For the text-containing cell, return its midpoint in [x, y] coordinate format. 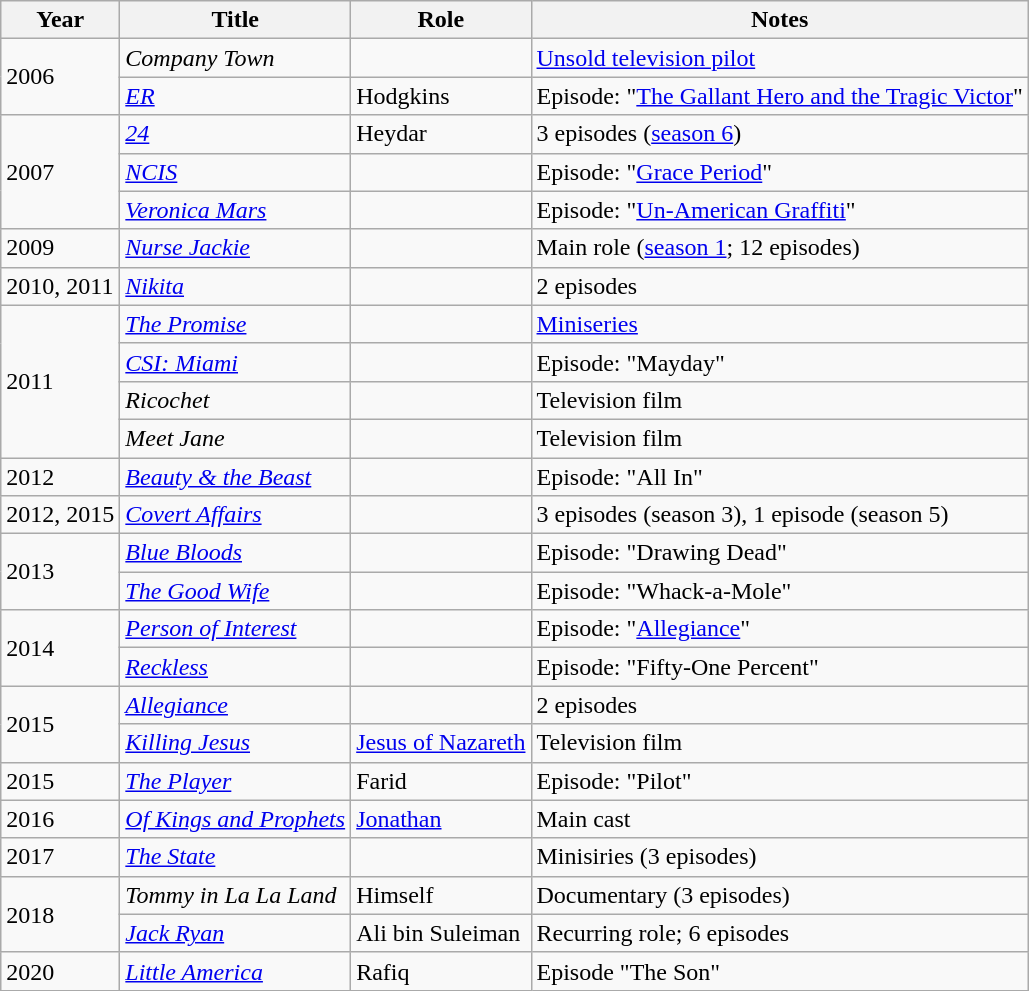
Episode: "Grace Period" [780, 172]
Episode: "All In" [780, 477]
Episode: "Mayday" [780, 362]
Jack Ryan [236, 933]
Covert Affairs [236, 515]
Farid [441, 781]
Veronica Mars [236, 210]
2018 [60, 914]
Company Town [236, 58]
Little America [236, 971]
2014 [60, 648]
Recurring role; 6 episodes [780, 933]
Episode: "Un-American Graffiti" [780, 210]
2010, 2011 [60, 286]
2020 [60, 971]
Jesus of Nazareth [441, 743]
NCIS [236, 172]
The State [236, 857]
The Player [236, 781]
Of Kings and Prophets [236, 819]
Unsold television pilot [780, 58]
Tommy in La La Land [236, 895]
Episode: "Drawing Dead" [780, 553]
Heydar [441, 134]
Episode: "Pilot" [780, 781]
3 episodes (season 6) [780, 134]
Blue Bloods [236, 553]
Allegiance [236, 705]
Notes [780, 20]
Episode: "Fifty-One Percent" [780, 667]
Minisiries (3 episodes) [780, 857]
Main role (season 1; 12 episodes) [780, 248]
Himself [441, 895]
The Promise [236, 324]
2011 [60, 381]
Miniseries [780, 324]
Rafiq [441, 971]
Episode: "Whack-a-Mole" [780, 591]
2012, 2015 [60, 515]
2006 [60, 77]
Title [236, 20]
2016 [60, 819]
3 episodes (season 3), 1 episode (season 5) [780, 515]
2017 [60, 857]
Beauty & the Beast [236, 477]
2013 [60, 572]
The Good Wife [236, 591]
Documentary (3 episodes) [780, 895]
Episode: "The Gallant Hero and the Tragic Victor" [780, 96]
2009 [60, 248]
Nurse Jackie [236, 248]
Main cast [780, 819]
ER [236, 96]
Episode "The Son" [780, 971]
CSI: Miami [236, 362]
Ali bin Suleiman [441, 933]
Hodgkins [441, 96]
Reckless [236, 667]
24 [236, 134]
Jonathan [441, 819]
Meet Jane [236, 438]
Killing Jesus [236, 743]
2007 [60, 172]
2012 [60, 477]
Nikita [236, 286]
Year [60, 20]
Person of Interest [236, 629]
Episode: "Allegiance" [780, 629]
Role [441, 20]
Ricochet [236, 400]
